Identify which cell holds the provided text, then report its (x, y) central coordinate. 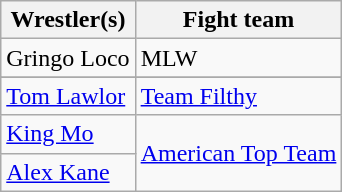
Tom Lawlor (68, 96)
MLW (238, 58)
Team Filthy (238, 96)
Alex Kane (68, 172)
Gringo Loco (68, 58)
American Top Team (238, 153)
King Mo (68, 134)
Wrestler(s) (68, 20)
Fight team (238, 20)
